Provide the (X, Y) coordinate of the cell's center where the given text is located.  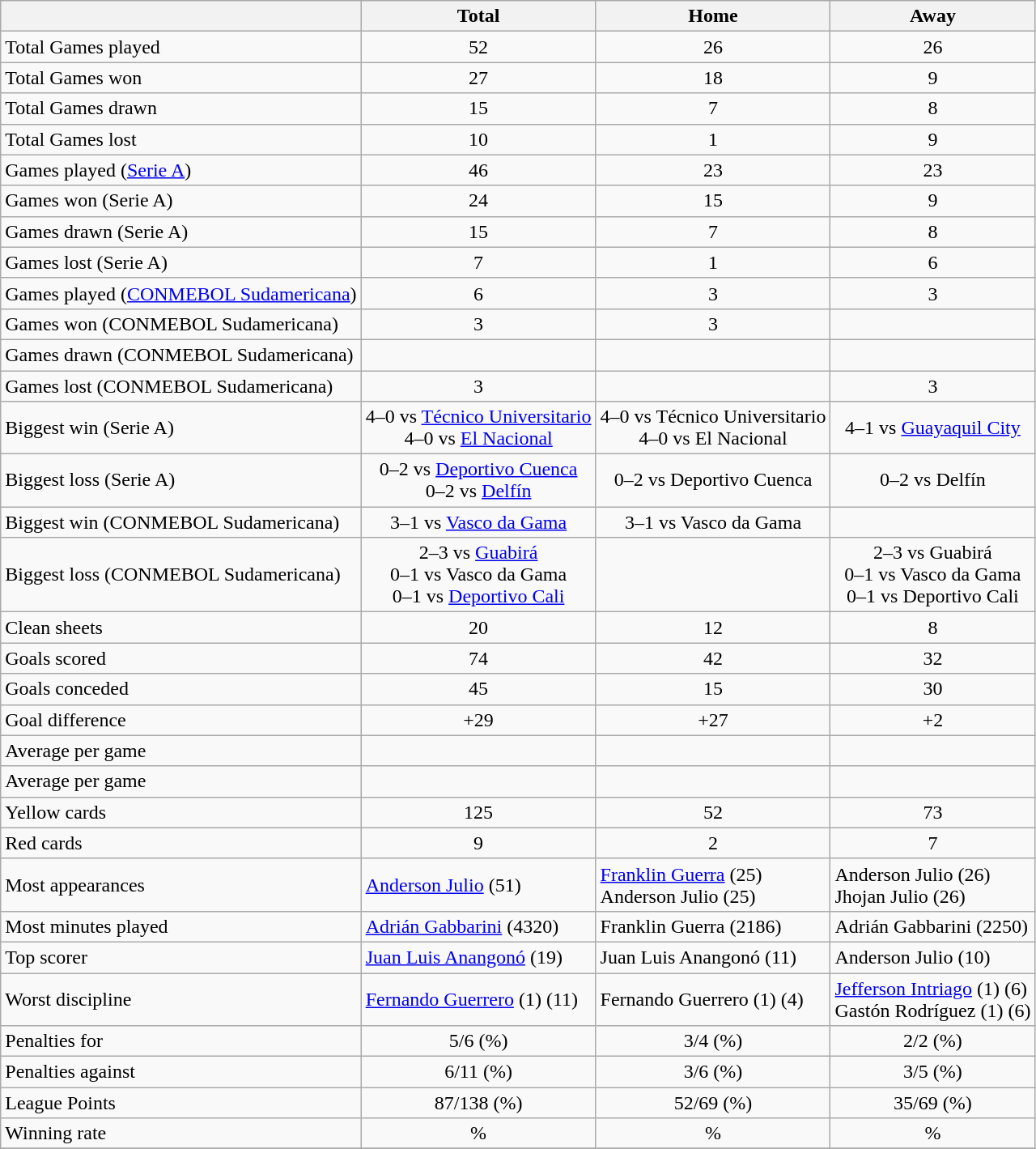
Fernando Guerrero (1) (4) (713, 999)
Adrián Gabbarini (4320) (478, 926)
3/6 (%) (713, 1072)
87/138 (%) (478, 1103)
35/69 (%) (932, 1103)
Biggest loss (CONMEBOL Sudamericana) (181, 575)
Winning rate (181, 1134)
Franklin Guerra (25) Anderson Julio (25) (713, 884)
+27 (713, 720)
45 (478, 689)
3/5 (%) (932, 1072)
Biggest loss (Serie A) (181, 481)
Games played (CONMEBOL Sudamericana) (181, 293)
Total Games lost (181, 139)
League Points (181, 1103)
2/2 (%) (932, 1041)
Penalties against (181, 1072)
5/6 (%) (478, 1041)
Games won (Serie A) (181, 201)
4–1 vs Guayaquil City (932, 428)
Total Games won (181, 78)
Anderson Julio (51) (478, 884)
Penalties for (181, 1041)
42 (713, 658)
3/4 (%) (713, 1041)
Away (932, 16)
52/69 (%) (713, 1103)
Games drawn (CONMEBOL Sudamericana) (181, 355)
0–2 vs Deportivo Cuenca0–2 vs Delfín (478, 481)
Home (713, 16)
6/11 (%) (478, 1072)
Goal difference (181, 720)
Goals conceded (181, 689)
0–2 vs Delfín (932, 481)
Goals scored (181, 658)
Anderson Julio (10) (932, 957)
20 (478, 628)
Most minutes played (181, 926)
Anderson Julio (26) Jhojan Julio (26) (932, 884)
Juan Luis Anangonó (11) (713, 957)
18 (713, 78)
Biggest win (CONMEBOL Sudamericana) (181, 522)
Top scorer (181, 957)
Red cards (181, 843)
Games lost (Serie A) (181, 262)
Total Games drawn (181, 109)
Games drawn (Serie A) (181, 232)
Jefferson Intriago (1) (6) Gastón Rodríguez (1) (6) (932, 999)
46 (478, 170)
27 (478, 78)
Fernando Guerrero (1) (11) (478, 999)
Games lost (CONMEBOL Sudamericana) (181, 386)
125 (478, 812)
Clean sheets (181, 628)
Juan Luis Anangonó (19) (478, 957)
Franklin Guerra (2186) (713, 926)
Most appearances (181, 884)
+2 (932, 720)
12 (713, 628)
Adrián Gabbarini (2250) (932, 926)
24 (478, 201)
32 (932, 658)
Total (478, 16)
10 (478, 139)
74 (478, 658)
Worst discipline (181, 999)
Games won (CONMEBOL Sudamericana) (181, 324)
0–2 vs Deportivo Cuenca (713, 481)
Yellow cards (181, 812)
Biggest win (Serie A) (181, 428)
2 (713, 843)
30 (932, 689)
Games played (Serie A) (181, 170)
Total Games played (181, 47)
+29 (478, 720)
73 (932, 812)
